Capture the cell that displays the provided text and extract its [x, y] central coordinate. 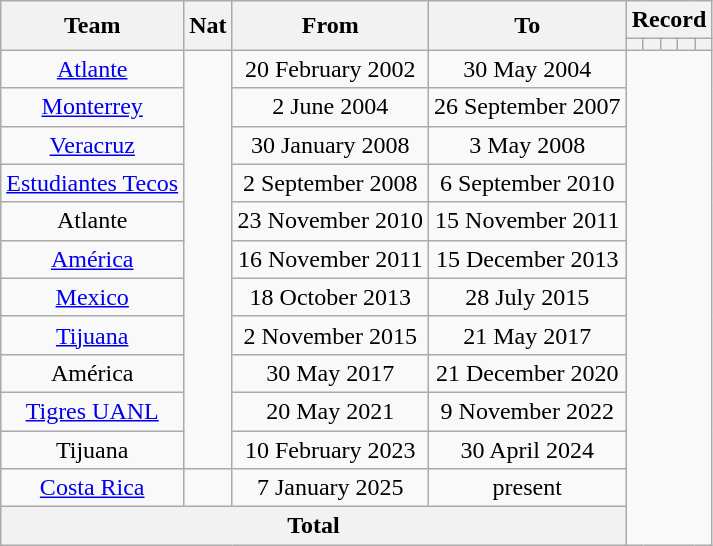
9 November 2022 [527, 411]
20 February 2002 [330, 69]
2 November 2015 [330, 335]
2 June 2004 [330, 107]
20 May 2021 [330, 411]
Record [669, 20]
3 May 2008 [527, 145]
Team [92, 26]
present [527, 488]
Nat [208, 26]
15 December 2013 [527, 259]
Tigres UANL [92, 411]
28 July 2015 [527, 297]
Mexico [92, 297]
16 November 2011 [330, 259]
30 May 2017 [330, 373]
To [527, 26]
23 November 2010 [330, 221]
Costa Rica [92, 488]
Veracruz [92, 145]
From [330, 26]
30 January 2008 [330, 145]
21 May 2017 [527, 335]
Estudiantes Tecos [92, 183]
Monterrey [92, 107]
6 September 2010 [527, 183]
26 September 2007 [527, 107]
18 October 2013 [330, 297]
7 January 2025 [330, 488]
21 December 2020 [527, 373]
Total [314, 526]
30 May 2004 [527, 69]
2 September 2008 [330, 183]
30 April 2024 [527, 449]
15 November 2011 [527, 221]
10 February 2023 [330, 449]
